Determine the (X, Y) coordinate at the center of the cell enclosing the given text.  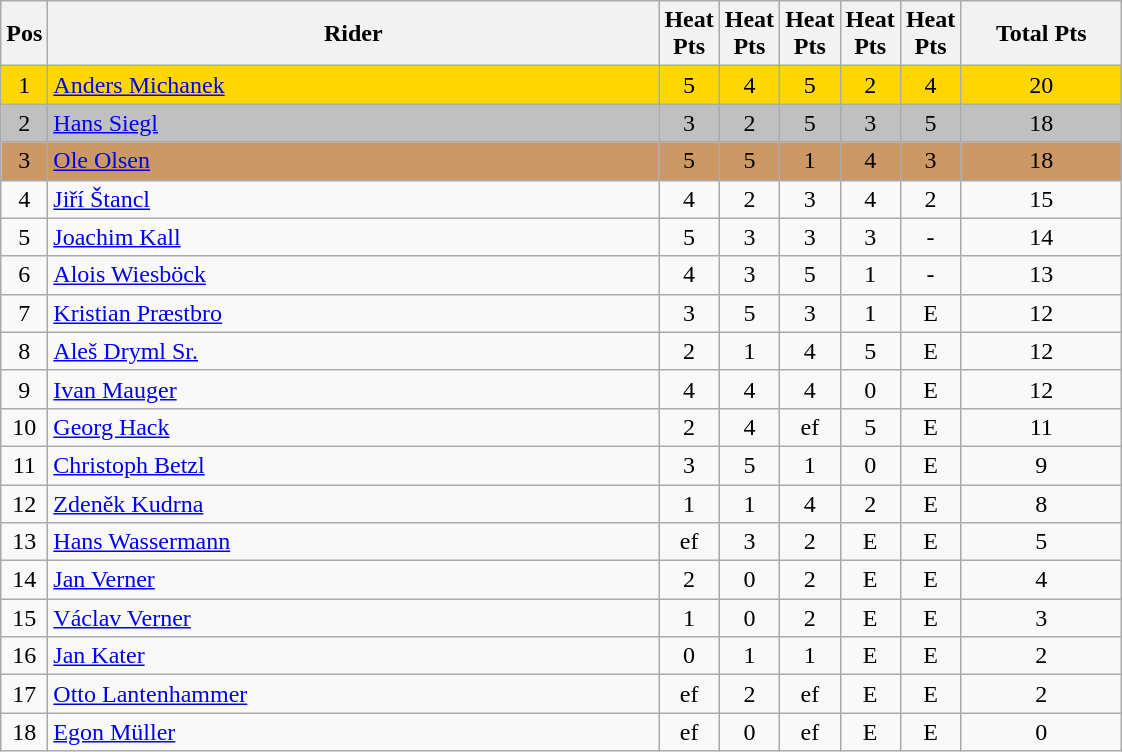
Christoph Betzl (354, 465)
Jan Kater (354, 656)
20 (1042, 85)
Otto Lantenhammer (354, 694)
Zdeněk Kudrna (354, 503)
6 (24, 275)
Hans Wassermann (354, 542)
Total Pts (1042, 34)
Václav Verner (354, 618)
10 (24, 427)
Egon Müller (354, 732)
Kristian Præstbro (354, 313)
Aleš Dryml Sr. (354, 351)
Anders Michanek (354, 85)
Georg Hack (354, 427)
Ivan Mauger (354, 389)
Rider (354, 34)
Joachim Kall (354, 237)
Pos (24, 34)
Ole Olsen (354, 161)
17 (24, 694)
Alois Wiesböck (354, 275)
16 (24, 656)
Jiří Štancl (354, 199)
7 (24, 313)
Jan Verner (354, 580)
Hans Siegl (354, 123)
